For the text-containing cell, return its midpoint in [x, y] coordinate format. 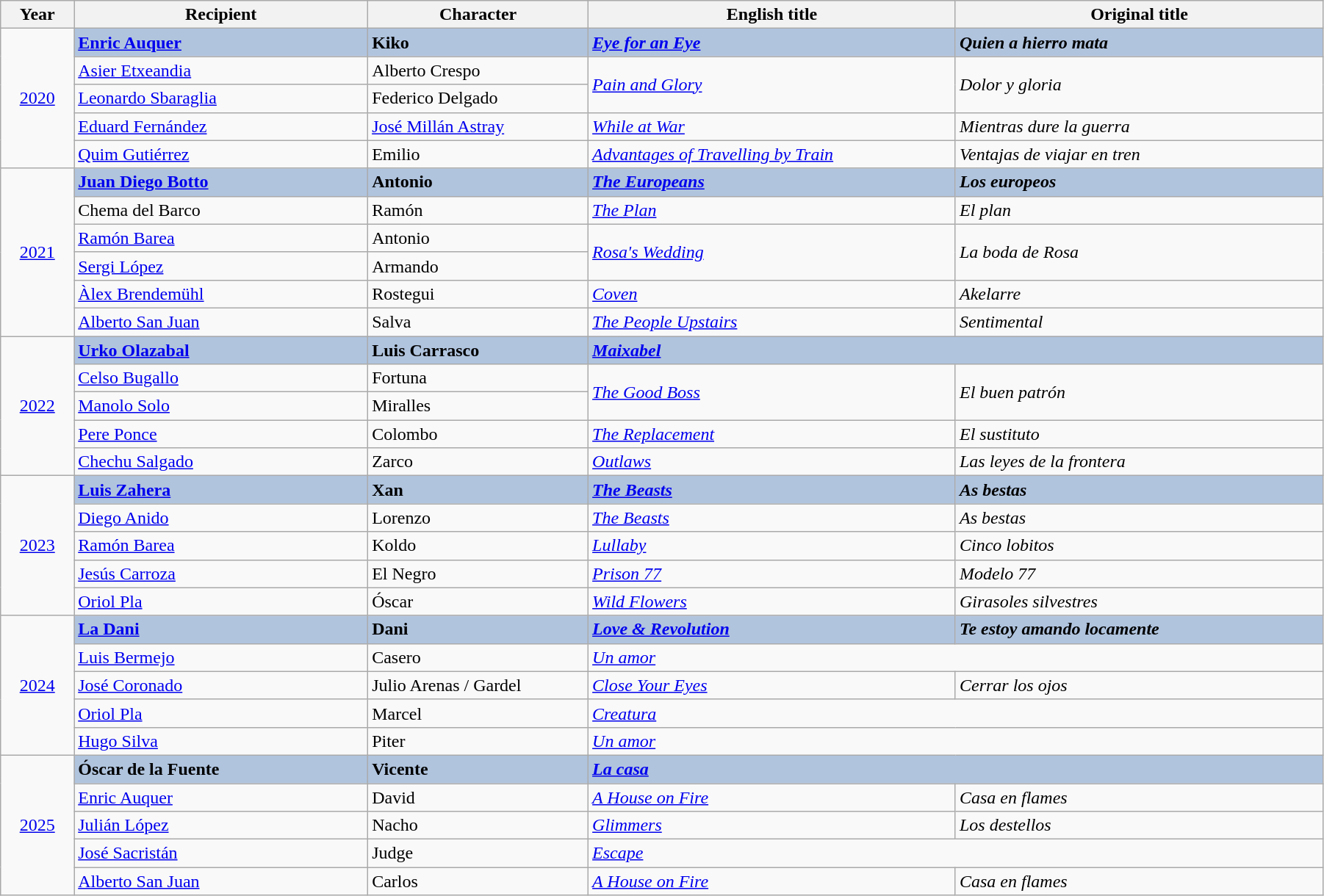
El plan [1139, 210]
Love & Revolution [772, 629]
Óscar de la Fuente [221, 769]
Rosa's Wedding [772, 252]
Ventajas de viajar en tren [1139, 154]
Los europeos [1139, 182]
Lorenzo [478, 518]
Eye for an Eye [772, 43]
The Good Boss [772, 392]
Kiko [478, 43]
2020 [37, 98]
Escape [956, 853]
Piter [478, 741]
Lullaby [772, 546]
Cinco lobitos [1139, 546]
Vicente [478, 769]
Luis Bermejo [221, 657]
Judge [478, 853]
Sergi López [221, 266]
Sentimental [1139, 322]
Miralles [478, 406]
Asier Etxeandia [221, 71]
Modelo 77 [1139, 574]
Outlaws [772, 462]
David [478, 797]
Rostegui [478, 294]
La boda de Rosa [1139, 252]
Maixabel [956, 350]
Juan Diego Botto [221, 182]
Dani [478, 629]
José Coronado [221, 685]
Dolor y gloria [1139, 84]
Jesús Carroza [221, 574]
Urko Olazabal [221, 350]
Diego Anido [221, 518]
Los destellos [1139, 825]
Character [478, 15]
Àlex Brendemühl [221, 294]
Emilio [478, 154]
The Europeans [772, 182]
Julián López [221, 825]
2023 [37, 546]
Las leyes de la frontera [1139, 462]
José Millán Astray [478, 126]
Akelarre [1139, 294]
Federico Delgado [478, 98]
Year [37, 15]
Manolo Solo [221, 406]
Marcel [478, 713]
La Dani [221, 629]
Recipient [221, 15]
Óscar [478, 601]
Pain and Glory [772, 84]
Quien a hierro mata [1139, 43]
Carlos [478, 881]
El sustituto [1139, 434]
The People Upstairs [772, 322]
José Sacristán [221, 853]
Eduard Fernández [221, 126]
Original title [1139, 15]
Te estoy amando locamente [1139, 629]
El Negro [478, 574]
Mientras dure la guerra [1139, 126]
2025 [37, 825]
Colombo [478, 434]
Luis Zahera [221, 490]
Chechu Salgado [221, 462]
Julio Arenas / Gardel [478, 685]
Leonardo Sbaraglia [221, 98]
Zarco [478, 462]
2022 [37, 406]
English title [772, 15]
Cerrar los ojos [1139, 685]
Prison 77 [772, 574]
Xan [478, 490]
Creatura [956, 713]
The Plan [772, 210]
Luis Carrasco [478, 350]
Glimmers [772, 825]
Ramón [478, 210]
Quim Gutiérrez [221, 154]
Fortuna [478, 378]
Chema del Barco [221, 210]
Girasoles silvestres [1139, 601]
Pere Ponce [221, 434]
Salva [478, 322]
2024 [37, 685]
Alberto Crespo [478, 71]
Coven [772, 294]
Armando [478, 266]
While at War [772, 126]
Koldo [478, 546]
Nacho [478, 825]
Advantages of Travelling by Train [772, 154]
Casero [478, 657]
El buen patrón [1139, 392]
Hugo Silva [221, 741]
La casa [956, 769]
The Replacement [772, 434]
Wild Flowers [772, 601]
2021 [37, 252]
Close Your Eyes [772, 685]
Celso Bugallo [221, 378]
